Scan for the cell matching the given text and deliver its [X, Y] coordinate at center. 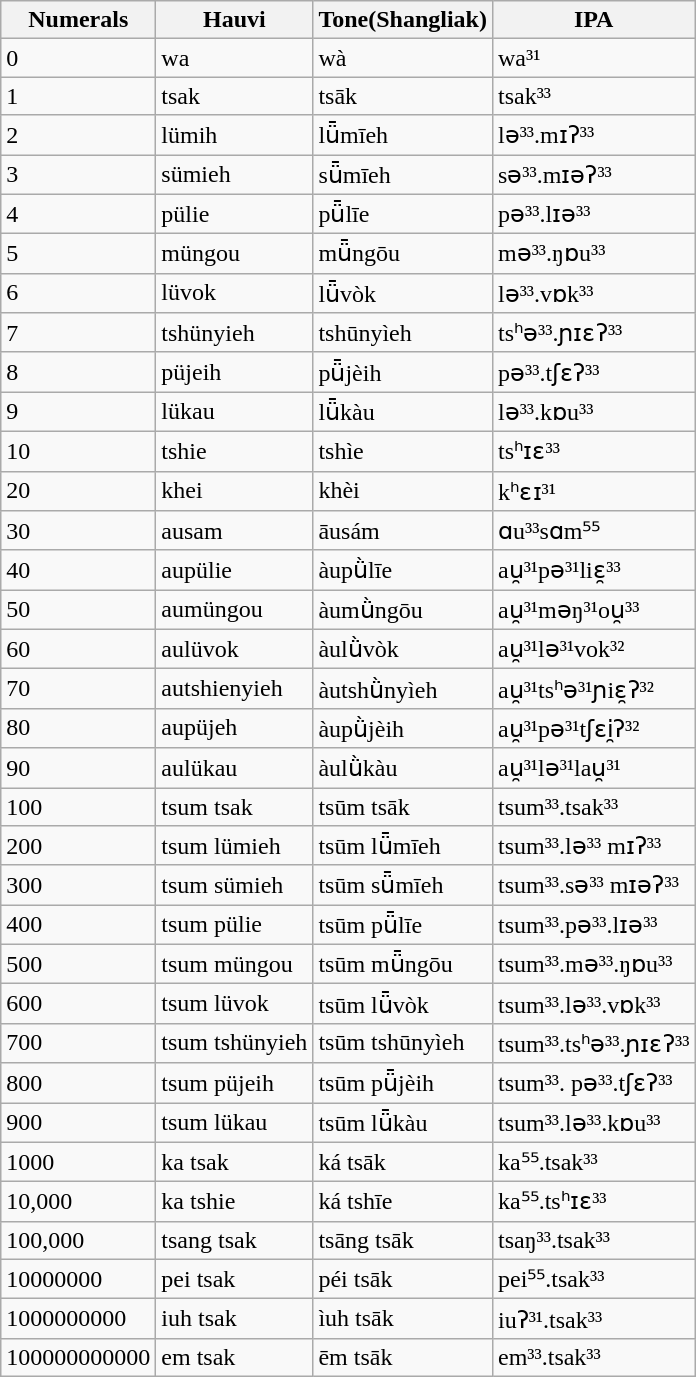
au̯³¹məŋ³¹ou̯³³ [593, 610]
tsum lümieh [234, 846]
au̯³¹lə³¹lau̯³¹ [593, 768]
tsūm pǖjèih [403, 1083]
pülie [234, 214]
lǖkàu [403, 412]
tsūm lǖkàu [403, 1122]
300 [78, 885]
àupǜlīe [403, 570]
iuh tsak [234, 1319]
800 [78, 1083]
7 [78, 333]
tsūm lǖvòk [403, 1004]
500 [78, 964]
tsum lükau [234, 1122]
péi tsāk [403, 1279]
au̯³¹tsʰə³¹ɲiɛ̯ʔ³² [593, 689]
àupǜjèih [403, 728]
lǖvòk [403, 293]
kʰɛɪ³¹ [593, 491]
700 [78, 1043]
müngou [234, 254]
tsūm mǖngōu [403, 964]
2 [78, 135]
tsum³³.lə³³ mɪʔ³³ [593, 846]
60 [78, 649]
àutshǜnyìeh [403, 689]
80 [78, 728]
em tsak [234, 1357]
ka tsak [234, 1162]
6 [78, 293]
ka⁵⁵.tsak³³ [593, 1162]
ka tshie [234, 1202]
mə³³.ŋɒu³³ [593, 254]
20 [78, 491]
tsaŋ³³.tsak³³ [593, 1240]
sümieh [234, 174]
tsum³³.lə³³.kɒu³³ [593, 1122]
tsum pülie [234, 925]
tsāk [403, 96]
tshìe [403, 451]
au̯³¹pə³¹tʃɛi̯ʔ³² [593, 728]
tsum sümieh [234, 885]
au̯³¹lə³¹vok³² [593, 649]
aumüngou [234, 610]
tsʰɪɛ³³ [593, 451]
200 [78, 846]
tsūm tshūnyìeh [403, 1043]
400 [78, 925]
900 [78, 1122]
wa [234, 58]
tsāng tsāk [403, 1240]
tsum müngou [234, 964]
püjeih [234, 372]
tsak³³ [593, 96]
tsum³³. pə³³.tʃɛʔ³³ [593, 1083]
tsum³³.tsak³³ [593, 807]
tsum³³.mə³³.ŋɒu³³ [593, 964]
tsʰə³³.ɲɪɛʔ³³ [593, 333]
lümih [234, 135]
autshienyieh [234, 689]
lə³³.vɒk³³ [593, 293]
aupüjeh [234, 728]
pǖjèih [403, 372]
khèi [403, 491]
iuʔ³¹.tsak³³ [593, 1319]
100000000000 [78, 1357]
tsūm pǖlīe [403, 925]
3 [78, 174]
tsūm sǖmīeh [403, 885]
tshūnyìeh [403, 333]
aulükau [234, 768]
1000000000 [78, 1319]
pə³³.tʃɛʔ³³ [593, 372]
Tone(Shangliak) [403, 20]
Numerals [78, 20]
mǖngōu [403, 254]
10,000 [78, 1202]
ausam [234, 531]
600 [78, 1004]
pei⁵⁵.tsak³³ [593, 1279]
ɑu³³sɑm⁵⁵ [593, 531]
aupülie [234, 570]
Hauvi [234, 20]
lə³³.mɪʔ³³ [593, 135]
40 [78, 570]
1 [78, 96]
tsum püjeih [234, 1083]
àumǜngōu [403, 610]
30 [78, 531]
ēm tsāk [403, 1357]
tsak [234, 96]
4 [78, 214]
70 [78, 689]
10 [78, 451]
tsūm tsāk [403, 807]
tsum lüvok [234, 1004]
5 [78, 254]
ká tshīe [403, 1202]
pei tsak [234, 1279]
lüvok [234, 293]
sə³³.mɪəʔ³³ [593, 174]
1000 [78, 1162]
tsang tsak [234, 1240]
100,000 [78, 1240]
9 [78, 412]
8 [78, 372]
tsum³³.sə³³ mɪəʔ³³ [593, 885]
wa³¹ [593, 58]
tsum tsak [234, 807]
aulüvok [234, 649]
tsum tshünyieh [234, 1043]
90 [78, 768]
ka⁵⁵.tsʰɪɛ³³ [593, 1202]
lükau [234, 412]
lə³³.kɒu³³ [593, 412]
0 [78, 58]
au̯³¹pə³¹liɛ̯³³ [593, 570]
lǖmīeh [403, 135]
tshie [234, 451]
pə³³.lɪə³³ [593, 214]
tsūm lǖmīeh [403, 846]
tsum³³.lə³³.vɒk³³ [593, 1004]
pǖlīe [403, 214]
sǖmīeh [403, 174]
àulǜvòk [403, 649]
tsum³³.tsʰə³³.ɲɪɛʔ³³ [593, 1043]
wà [403, 58]
tshünyieh [234, 333]
em³³.tsak³³ [593, 1357]
āusám [403, 531]
10000000 [78, 1279]
ká tsāk [403, 1162]
khei [234, 491]
ìuh tsāk [403, 1319]
50 [78, 610]
IPA [593, 20]
àulǜkàu [403, 768]
100 [78, 807]
tsum³³.pə³³.lɪə³³ [593, 925]
